Locate the cell with the specified text and output its (X, Y) center coordinate. 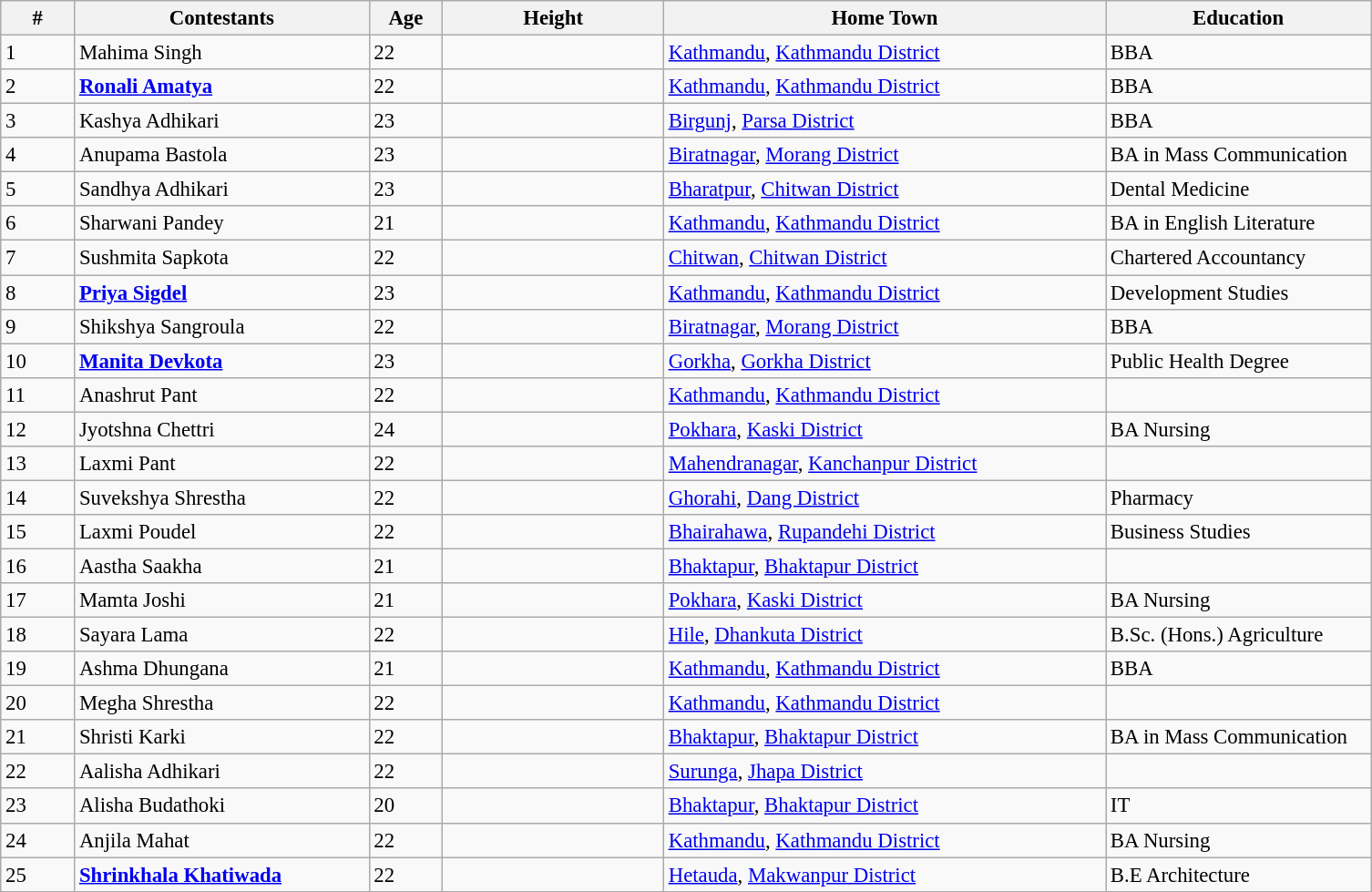
Pharmacy (1239, 497)
Chartered Accountancy (1239, 258)
IT (1239, 806)
2 (38, 87)
Bhairahawa, Rupandehi District (884, 532)
Manita Devkota (222, 361)
18 (38, 635)
11 (38, 395)
1 (38, 53)
BA in English Literature (1239, 223)
Surunga, Jhapa District (884, 772)
3 (38, 121)
Alisha Budathoki (222, 806)
B.Sc. (Hons.) Agriculture (1239, 635)
14 (38, 497)
Kashya Adhikari (222, 121)
17 (38, 600)
9 (38, 326)
Anashrut Pant (222, 395)
Anjila Mahat (222, 840)
Shrinkhala Khatiwada (222, 875)
Jyotshna Chettri (222, 429)
Shristi Karki (222, 737)
19 (38, 669)
Sayara Lama (222, 635)
Contestants (222, 18)
B.E Architecture (1239, 875)
Aalisha Adhikari (222, 772)
16 (38, 566)
Priya Sigdel (222, 292)
10 (38, 361)
Megha Shrestha (222, 703)
Age (406, 18)
Business Studies (1239, 532)
4 (38, 155)
Laxmi Pant (222, 464)
# (38, 18)
Gorkha, Gorkha District (884, 361)
7 (38, 258)
Height (554, 18)
Ronali Amatya (222, 87)
Development Studies (1239, 292)
Ashma Dhungana (222, 669)
6 (38, 223)
Mahima Singh (222, 53)
8 (38, 292)
5 (38, 190)
Hetauda, Makwanpur District (884, 875)
Suvekshya Shrestha (222, 497)
Anupama Bastola (222, 155)
Mahendranagar, Kanchanpur District (884, 464)
Dental Medicine (1239, 190)
Chitwan, Chitwan District (884, 258)
Mamta Joshi (222, 600)
Aastha Saakha (222, 566)
Bharatpur, Chitwan District (884, 190)
Birgunj, Parsa District (884, 121)
Sharwani Pandey (222, 223)
Hile, Dhankuta District (884, 635)
Shikshya Sangroula (222, 326)
Sandhya Adhikari (222, 190)
13 (38, 464)
Home Town (884, 18)
25 (38, 875)
Education (1239, 18)
Sushmita Sapkota (222, 258)
12 (38, 429)
Public Health Degree (1239, 361)
Laxmi Poudel (222, 532)
Ghorahi, Dang District (884, 497)
15 (38, 532)
